Return the [x, y] coordinate for the center point of the cell that contains the specified text.  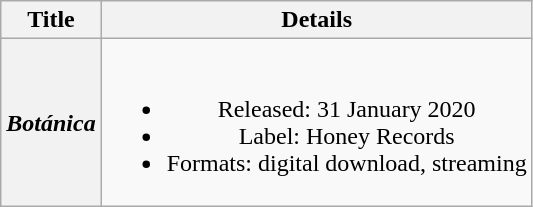
Details [316, 20]
Title [51, 20]
Botánica [51, 122]
Released: 31 January 2020Label: Honey RecordsFormats: digital download, streaming [316, 122]
